Provide the [X, Y] coordinate of the cell's center where the given text is located.  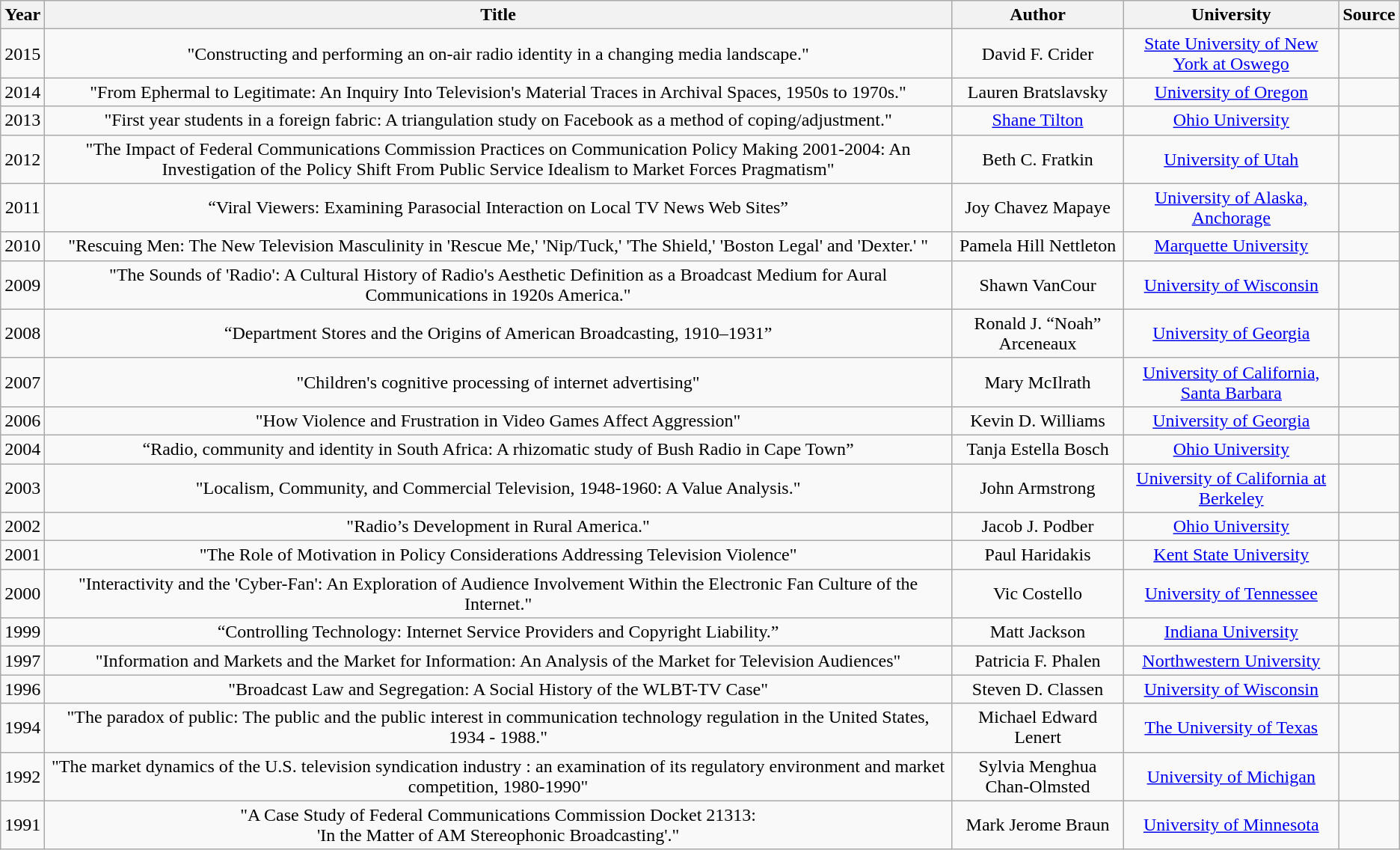
1994 [22, 727]
Shawn VanCour [1037, 284]
1996 [22, 689]
2007 [22, 382]
Shane Tilton [1037, 120]
Patricia F. Phalen [1037, 661]
Paul Haridakis [1037, 555]
Author [1037, 15]
Michael Edward Lenert [1037, 727]
University of Alaska, Anchorage [1231, 208]
John Armstrong [1037, 488]
"Children's cognitive processing of internet advertising" [498, 382]
"The Sounds of 'Radio': A Cultural History of Radio's Aesthetic Definition as a Broadcast Medium for Aural Communications in 1920s America." [498, 284]
“Radio, community and identity in South Africa: A rhizomatic study of Bush Radio in Cape Town” [498, 449]
"Constructing and performing an on-air radio identity in a changing media landscape." [498, 54]
Kent State University [1231, 555]
2011 [22, 208]
"The market dynamics of the U.S. television syndication industry : an examination of its regulatory environment and market competition, 1980-1990" [498, 777]
State University of New York at Oswego [1231, 54]
Pamela Hill Nettleton [1037, 246]
The University of Texas [1231, 727]
“Controlling Technology: Internet Service Providers and Copyright Liability.” [498, 632]
University of Tennessee [1231, 594]
Indiana University [1231, 632]
"From Ephermal to Legitimate: An Inquiry Into Television's Material Traces in Archival Spaces, 1950s to 1970s." [498, 92]
Sylvia Menghua Chan-Olmsted [1037, 777]
University of California, Santa Barbara [1231, 382]
"Localism, Community, and Commercial Television, 1948-1960: A Value Analysis." [498, 488]
"Radio’s Development in Rural America." [498, 527]
Kevin D. Williams [1037, 421]
“Department Stores and the Origins of American Broadcasting, 1910–1931” [498, 334]
"How Violence and Frustration in Video Games Affect Aggression" [498, 421]
"Information and Markets and the Market for Information: An Analysis of the Market for Television Audiences" [498, 661]
1997 [22, 661]
Matt Jackson [1037, 632]
Joy Chavez Mapaye [1037, 208]
"The Role of Motivation in Policy Considerations Addressing Television Violence" [498, 555]
2012 [22, 159]
Vic Costello [1037, 594]
University of Utah [1231, 159]
Lauren Bratslavsky [1037, 92]
"First year students in a foreign fabric: A triangulation study on Facebook as a method of coping/adjustment." [498, 120]
Northwestern University [1231, 661]
Source [1369, 15]
1999 [22, 632]
2014 [22, 92]
"A Case Study of Federal Communications Commission Docket 21313:'In the Matter of AM Stereophonic Broadcasting'." [498, 825]
Beth C. Fratkin [1037, 159]
2015 [22, 54]
Tanja Estella Bosch [1037, 449]
Year [22, 15]
Ronald J. “Noah” Arceneaux [1037, 334]
Jacob J. Podber [1037, 527]
Mark Jerome Braun [1037, 825]
University of Minnesota [1231, 825]
2008 [22, 334]
2002 [22, 527]
University [1231, 15]
2009 [22, 284]
2001 [22, 555]
University of California at Berkeley [1231, 488]
1992 [22, 777]
2006 [22, 421]
2004 [22, 449]
2000 [22, 594]
"Broadcast Law and Segregation: A Social History of the WLBT-TV Case" [498, 689]
"The paradox of public: The public and the public interest in communication technology regulation in the United States, 1934 - 1988." [498, 727]
1991 [22, 825]
Marquette University [1231, 246]
University of Michigan [1231, 777]
“Viral Viewers: Examining Parasocial Interaction on Local TV News Web Sites” [498, 208]
2010 [22, 246]
Steven D. Classen [1037, 689]
"Interactivity and the 'Cyber-Fan': An Exploration of Audience Involvement Within the Electronic Fan Culture of the Internet." [498, 594]
David F. Crider [1037, 54]
University of Oregon [1231, 92]
"Rescuing Men: The New Television Masculinity in 'Rescue Me,' 'Nip/Tuck,' 'The Shield,' 'Boston Legal' and 'Dexter.' " [498, 246]
2003 [22, 488]
Title [498, 15]
2013 [22, 120]
Mary McIlrath [1037, 382]
